Output the [X, Y] coordinate of the center of the cell containing the given text.  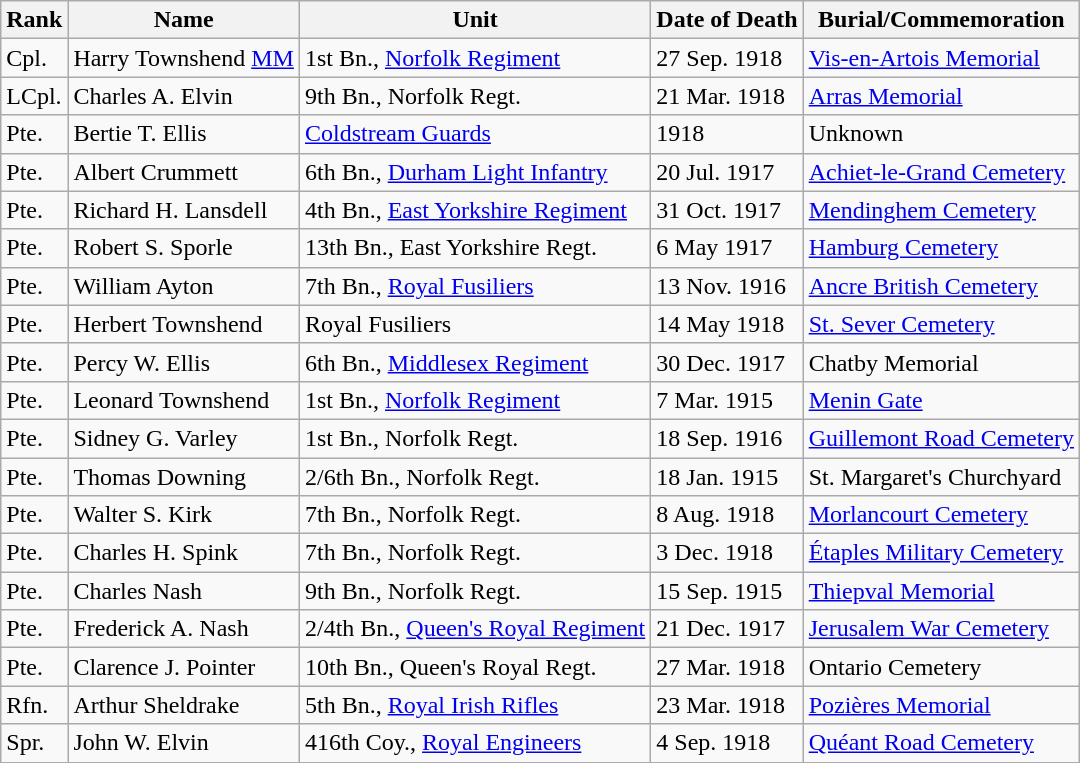
Mendinghem Cemetery [941, 210]
6 May 1917 [727, 248]
Coldstream Guards [474, 134]
St. Margaret's Churchyard [941, 477]
Name [184, 20]
30 Dec. 1917 [727, 362]
2/6th Bn., Norfolk Regt. [474, 477]
Frederick A. Nash [184, 629]
1st Bn., Norfolk Regt. [474, 438]
Spr. [34, 743]
Herbert Townshend [184, 324]
LCpl. [34, 96]
Unit [474, 20]
20 Jul. 1917 [727, 172]
Royal Fusiliers [474, 324]
14 May 1918 [727, 324]
Harry Townshend MM [184, 58]
8 Aug. 1918 [727, 515]
18 Jan. 1915 [727, 477]
Richard H. Lansdell [184, 210]
3 Dec. 1918 [727, 553]
21 Mar. 1918 [727, 96]
Thomas Downing [184, 477]
7th Bn., Royal Fusiliers [474, 286]
Charles Nash [184, 591]
1918 [727, 134]
416th Coy., Royal Engineers [474, 743]
31 Oct. 1917 [727, 210]
Percy W. Ellis [184, 362]
6th Bn., Middlesex Regiment [474, 362]
2/4th Bn., Queen's Royal Regiment [474, 629]
St. Sever Cemetery [941, 324]
Albert Crummett [184, 172]
21 Dec. 1917 [727, 629]
Burial/Commemoration [941, 20]
27 Mar. 1918 [727, 667]
Étaples Military Cemetery [941, 553]
15 Sep. 1915 [727, 591]
Date of Death [727, 20]
Quéant Road Cemetery [941, 743]
Thiepval Memorial [941, 591]
4 Sep. 1918 [727, 743]
Charles H. Spink [184, 553]
18 Sep. 1916 [727, 438]
Guillemont Road Cemetery [941, 438]
6th Bn., Durham Light Infantry [474, 172]
William Ayton [184, 286]
Jerusalem War Cemetery [941, 629]
Sidney G. Varley [184, 438]
Achiet-le-Grand Cemetery [941, 172]
23 Mar. 1918 [727, 705]
Chatby Memorial [941, 362]
27 Sep. 1918 [727, 58]
John W. Elvin [184, 743]
4th Bn., East Yorkshire Regiment [474, 210]
Pozières Memorial [941, 705]
Bertie T. Ellis [184, 134]
Cpl. [34, 58]
Ancre British Cemetery [941, 286]
Rfn. [34, 705]
7 Mar. 1915 [727, 400]
Clarence J. Pointer [184, 667]
Charles A. Elvin [184, 96]
Rank [34, 20]
Unknown [941, 134]
Menin Gate [941, 400]
13 Nov. 1916 [727, 286]
10th Bn., Queen's Royal Regt. [474, 667]
5th Bn., Royal Irish Rifles [474, 705]
Robert S. Sporle [184, 248]
Ontario Cemetery [941, 667]
Leonard Townshend [184, 400]
Arras Memorial [941, 96]
Walter S. Kirk [184, 515]
Arthur Sheldrake [184, 705]
Morlancourt Cemetery [941, 515]
Vis-en-Artois Memorial [941, 58]
Hamburg Cemetery [941, 248]
13th Bn., East Yorkshire Regt. [474, 248]
